Scan for the cell matching the given text and deliver its (x, y) coordinate at center. 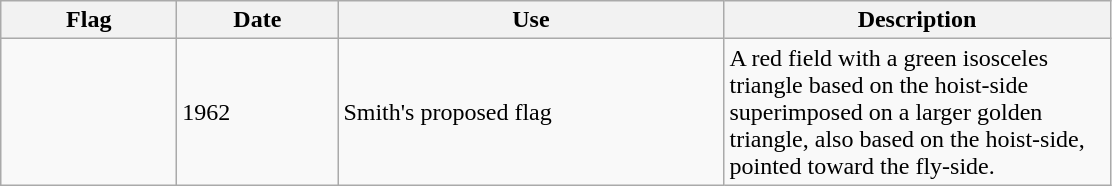
Date (258, 20)
Use (531, 20)
1962 (258, 112)
Description (917, 20)
Smith's proposed flag (531, 112)
Flag (89, 20)
